From the cell containing the given text, extract its center point as (X, Y) coordinate. 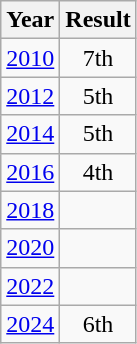
2020 (30, 248)
Result (98, 20)
7th (98, 58)
2024 (30, 324)
6th (98, 324)
4th (98, 172)
2022 (30, 286)
2016 (30, 172)
Year (30, 20)
2012 (30, 96)
2010 (30, 58)
2014 (30, 134)
2018 (30, 210)
